Identify which cell holds the provided text, then report its (X, Y) central coordinate. 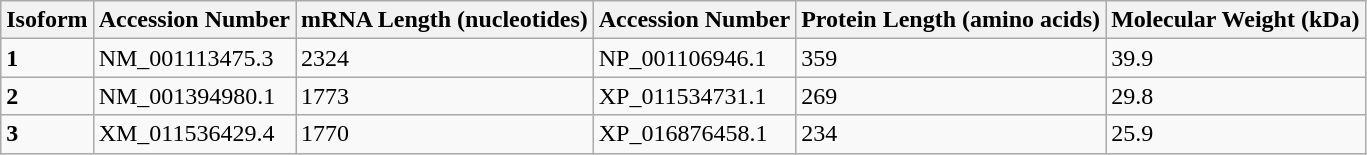
2 (47, 96)
XP_011534731.1 (694, 96)
NM_001113475.3 (194, 58)
39.9 (1236, 58)
1770 (445, 134)
XP_016876458.1 (694, 134)
269 (951, 96)
mRNA Length (nucleotides) (445, 20)
1773 (445, 96)
1 (47, 58)
234 (951, 134)
NM_001394980.1 (194, 96)
359 (951, 58)
2324 (445, 58)
NP_001106946.1 (694, 58)
Isoform (47, 20)
XM_011536429.4 (194, 134)
3 (47, 134)
29.8 (1236, 96)
Protein Length (amino acids) (951, 20)
25.9 (1236, 134)
Molecular Weight (kDa) (1236, 20)
